Output the [x, y] coordinate of the center of the cell containing the given text.  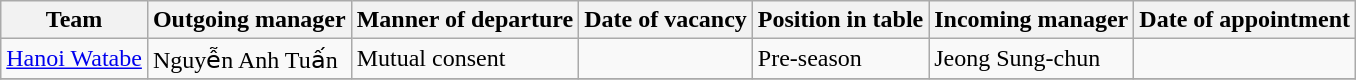
Team [74, 20]
Manner of departure [464, 20]
Date of vacancy [666, 20]
Pre-season [840, 59]
Date of appointment [1245, 20]
Outgoing manager [249, 20]
Position in table [840, 20]
Jeong Sung-chun [1032, 59]
Mutual consent [464, 59]
Nguyễn Anh Tuấn [249, 59]
Incoming manager [1032, 20]
Hanoi Watabe [74, 59]
